Output the (X, Y) coordinate of the center of the cell containing the given text.  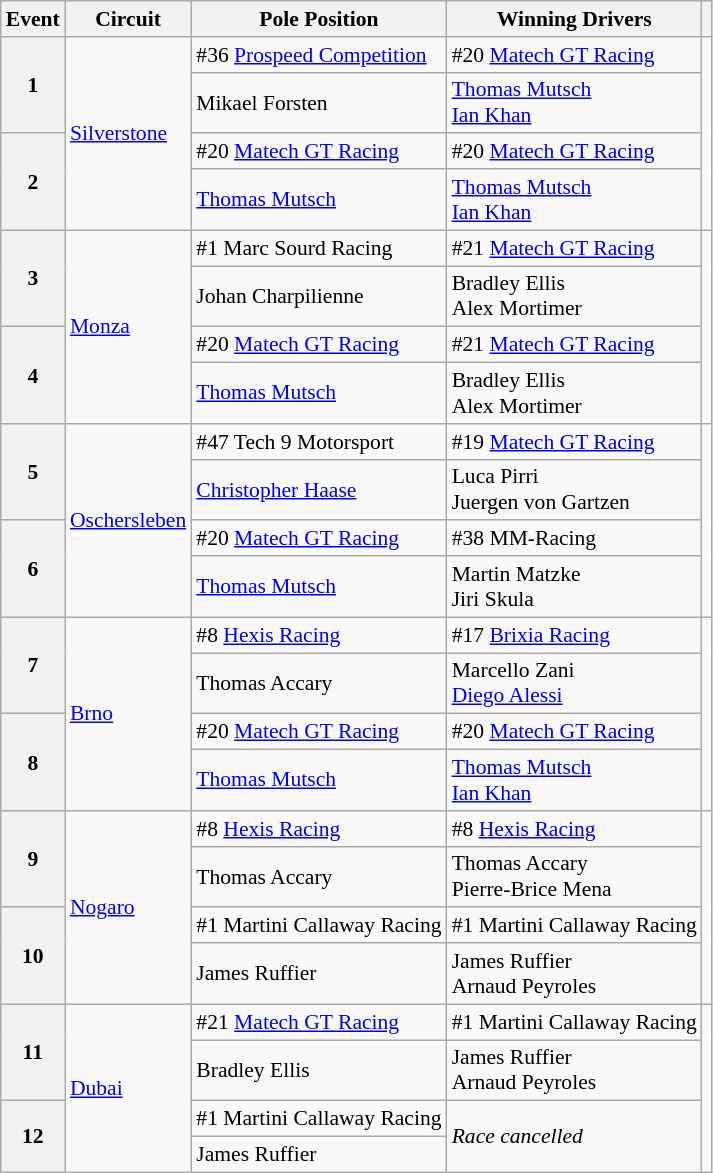
Johan Charpilienne (318, 296)
7 (33, 666)
Luca Pirri Juergen von Gartzen (574, 490)
Brno (128, 714)
Dubai (128, 1088)
Thomas Accary Pierre-Brice Mena (574, 876)
12 (33, 1136)
#19 Matech GT Racing (574, 442)
Nogaro (128, 908)
8 (33, 762)
#36 Prospeed Competition (318, 55)
Christopher Haase (318, 490)
Race cancelled (574, 1136)
#17 Brixia Racing (574, 635)
11 (33, 1052)
Martin Matzke Jiri Skula (574, 586)
Pole Position (318, 19)
9 (33, 860)
3 (33, 278)
Oschersleben (128, 521)
2 (33, 182)
Marcello Zani Diego Alessi (574, 684)
#47 Tech 9 Motorsport (318, 442)
#1 Marc Sourd Racing (318, 248)
1 (33, 86)
Winning Drivers (574, 19)
4 (33, 376)
Event (33, 19)
Mikael Forsten (318, 102)
5 (33, 472)
6 (33, 570)
#38 MM-Racing (574, 539)
10 (33, 956)
Silverstone (128, 134)
Circuit (128, 19)
Bradley Ellis (318, 1070)
Monza (128, 327)
